Scan for the cell matching the given text and deliver its [X, Y] coordinate at center. 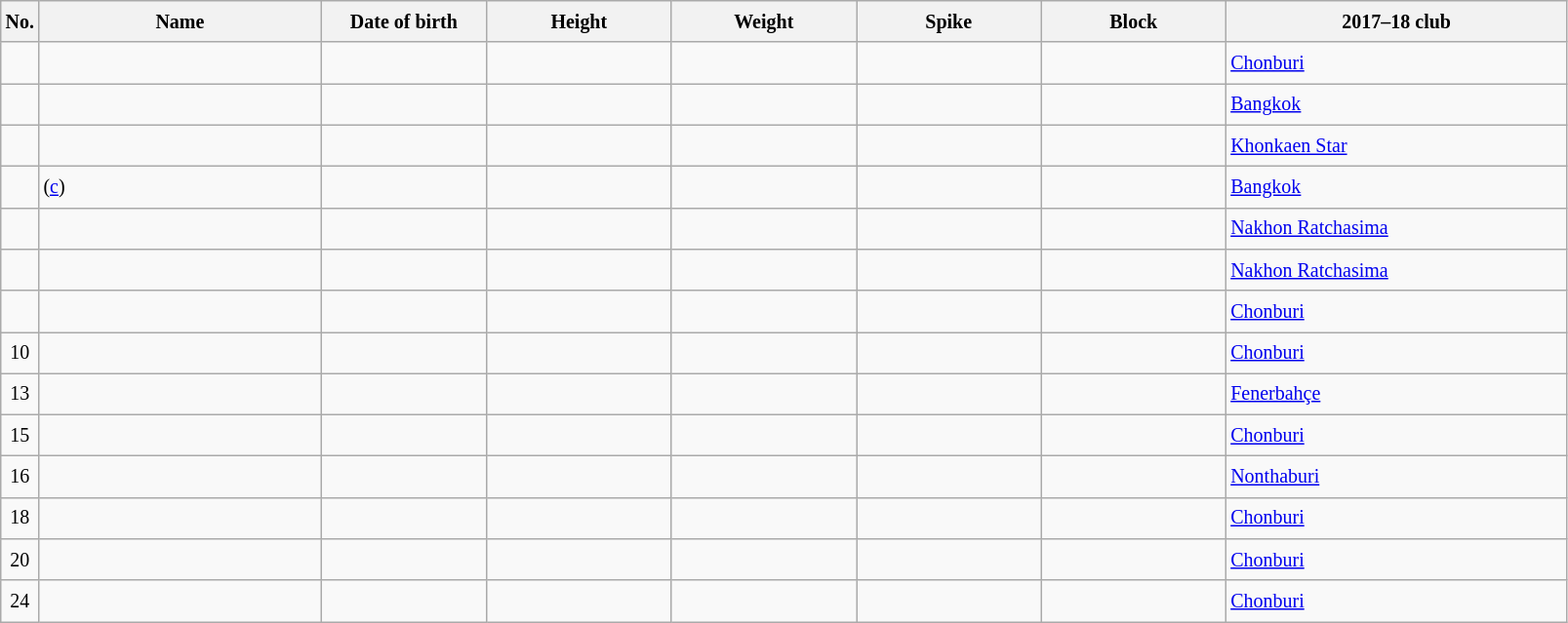
Fenerbahçe [1395, 394]
Khonkaen Star [1395, 145]
Height [580, 21]
10 [20, 353]
16 [20, 477]
13 [20, 394]
Weight [763, 21]
15 [20, 436]
24 [20, 602]
20 [20, 560]
Block [1134, 21]
Spike [948, 21]
Date of birth [404, 21]
Name [180, 21]
(c) [180, 187]
Nonthaburi [1395, 477]
No. [20, 21]
2017–18 club [1395, 21]
18 [20, 519]
